Capture the cell that displays the provided text and extract its (x, y) central coordinate. 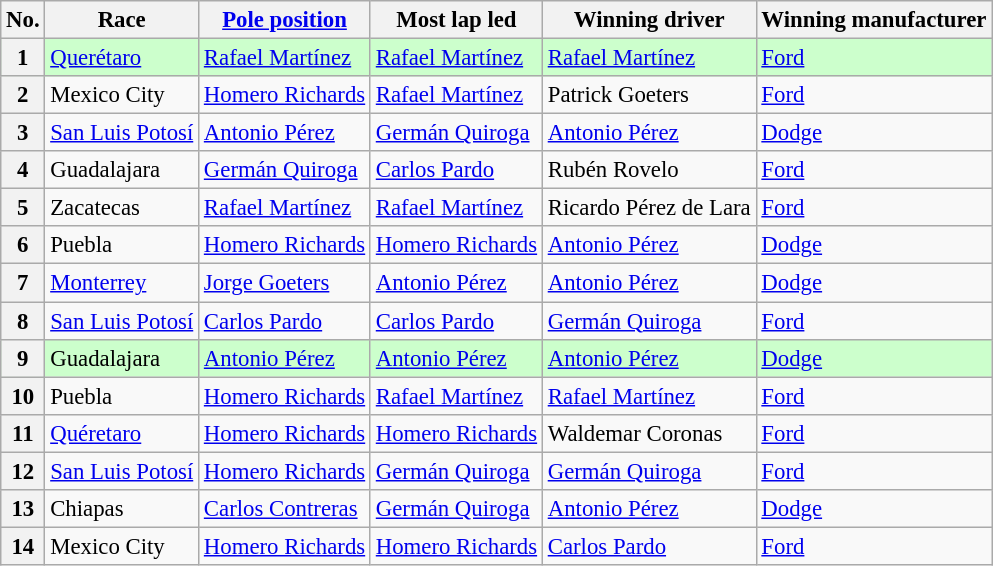
10 (23, 396)
Zacatecas (122, 208)
11 (23, 433)
6 (23, 245)
9 (23, 358)
13 (23, 509)
5 (23, 208)
2 (23, 95)
1 (23, 58)
Monterrey (122, 283)
8 (23, 321)
No. (23, 20)
Race (122, 20)
4 (23, 170)
Chiapas (122, 509)
Pole position (285, 20)
Ricardo Pérez de Lara (649, 208)
Jorge Goeters (285, 283)
3 (23, 133)
Querétaro (122, 58)
12 (23, 471)
7 (23, 283)
Waldemar Coronas (649, 433)
Carlos Contreras (285, 509)
Patrick Goeters (649, 95)
Winning driver (649, 20)
Rubén Rovelo (649, 170)
Winning manufacturer (874, 20)
Most lap led (456, 20)
Quéretaro (122, 433)
14 (23, 546)
